Scan for the cell matching the given text and deliver its [X, Y] coordinate at center. 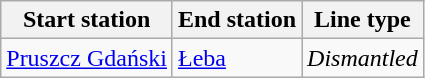
End station [236, 20]
Dismantled [363, 58]
Line type [363, 20]
Start station [87, 20]
Łeba [236, 58]
Pruszcz Gdański [87, 58]
